Find where the given text appears and provide that cell's center as [x, y] coordinate. 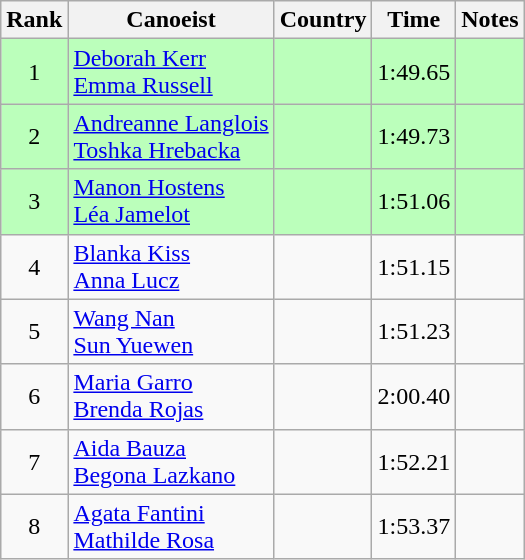
8 [34, 526]
Aida BauzaBegona Lazkano [171, 462]
3 [34, 202]
Maria GarroBrenda Rojas [171, 396]
1:53.37 [414, 526]
4 [34, 266]
Wang NanSun Yuewen [171, 332]
2 [34, 136]
Country [323, 20]
Manon HostensLéa Jamelot [171, 202]
Rank [34, 20]
1 [34, 72]
6 [34, 396]
5 [34, 332]
1:51.15 [414, 266]
Time [414, 20]
Agata FantiniMathilde Rosa [171, 526]
Canoeist [171, 20]
1:51.23 [414, 332]
Notes [490, 20]
1:52.21 [414, 462]
1:49.73 [414, 136]
Deborah KerrEmma Russell [171, 72]
1:51.06 [414, 202]
7 [34, 462]
Blanka KissAnna Lucz [171, 266]
Andreanne LangloisToshka Hrebacka [171, 136]
2:00.40 [414, 396]
1:49.65 [414, 72]
